Identify which cell holds the provided text, then report its [X, Y] central coordinate. 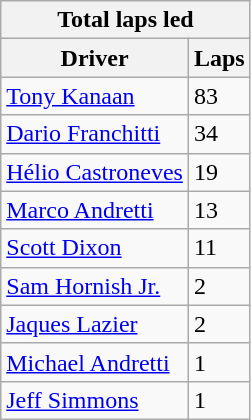
Jaques Lazier [95, 324]
Scott Dixon [95, 248]
Marco Andretti [95, 210]
Total laps led [126, 20]
19 [219, 172]
Michael Andretti [95, 362]
Jeff Simmons [95, 400]
Sam Hornish Jr. [95, 286]
34 [219, 134]
Hélio Castroneves [95, 172]
Tony Kanaan [95, 96]
13 [219, 210]
Driver [95, 58]
83 [219, 96]
11 [219, 248]
Laps [219, 58]
Dario Franchitti [95, 134]
